Provide the (x, y) coordinate of the cell's center where the given text is located.  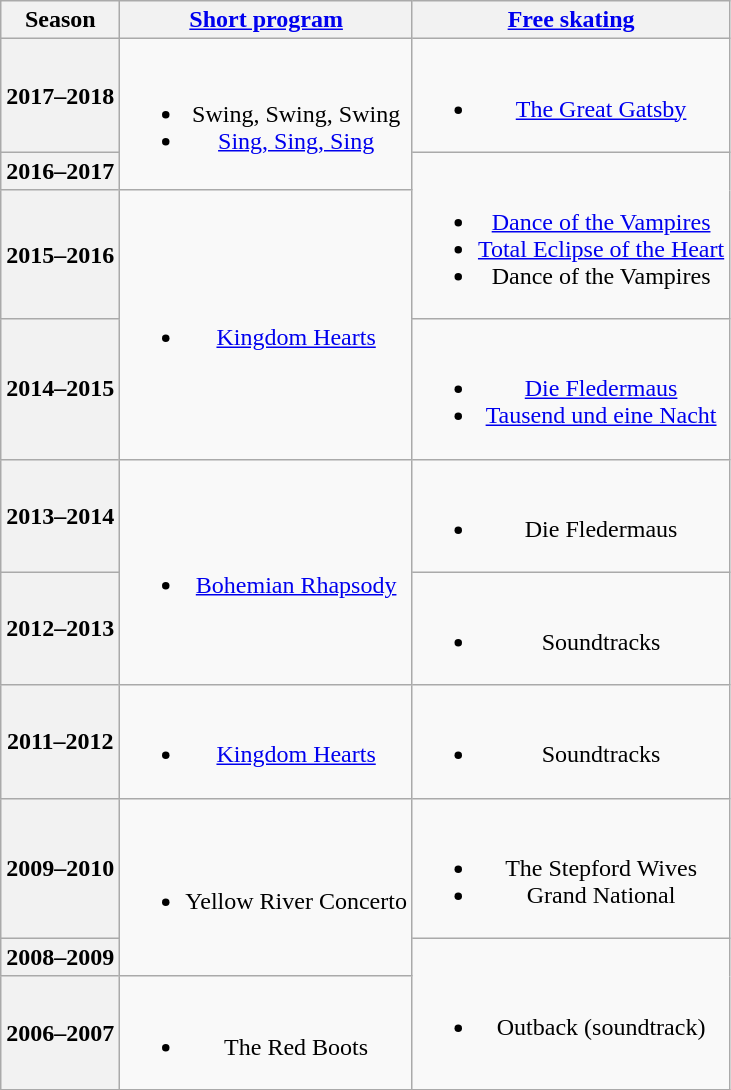
Swing, Swing, Swing Sing, Sing, Sing (266, 114)
2013–2014 (60, 516)
Yellow River Concerto (266, 887)
Die Fledermaus Tausend und eine Nacht (570, 389)
Die Fledermaus (570, 516)
2016–2017 (60, 171)
2015–2016 (60, 254)
2017–2018 (60, 96)
Outback (soundtrack) (570, 1014)
Dance of the Vampires Total Eclipse of the Heart Dance of the Vampires (570, 236)
2006–2007 (60, 1032)
Season (60, 20)
Free skating (570, 20)
Short program (266, 20)
Bohemian Rhapsody (266, 572)
2008–2009 (60, 957)
2011–2012 (60, 742)
2012–2013 (60, 628)
The Stepford Wives Grand National (570, 868)
The Great Gatsby (570, 96)
The Red Boots (266, 1032)
2009–2010 (60, 868)
2014–2015 (60, 389)
